Provide the [X, Y] coordinate of the cell's center where the given text is located.  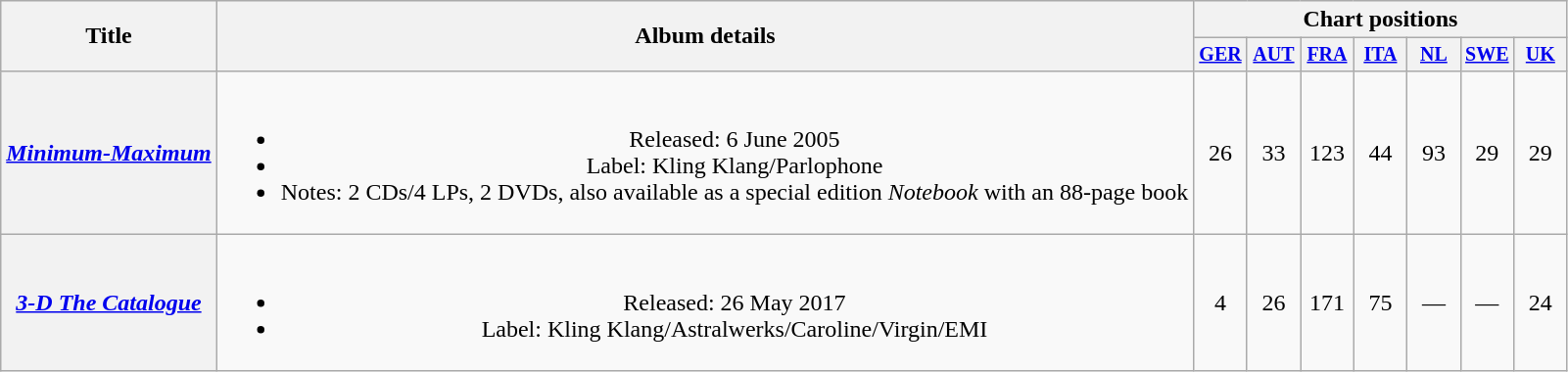
93 [1434, 153]
AUT [1273, 55]
4 [1220, 302]
44 [1380, 153]
24 [1541, 302]
Title [109, 36]
FRA [1327, 55]
Minimum-Maximum [109, 153]
Released: 6 June 2005Label: Kling Klang/ParlophoneNotes: 2 CDs/4 LPs, 2 DVDs, also available as a special edition Notebook with an 88-page book [705, 153]
NL [1434, 55]
171 [1327, 302]
123 [1327, 153]
SWE [1487, 55]
75 [1380, 302]
3-D The Catalogue [109, 302]
Chart positions [1381, 20]
ITA [1380, 55]
Released: 26 May 2017Label: Kling Klang/Astralwerks/Caroline/Virgin/EMI [705, 302]
UK [1541, 55]
33 [1273, 153]
GER [1220, 55]
Album details [705, 36]
